Scan for the cell matching the given text and deliver its [x, y] coordinate at center. 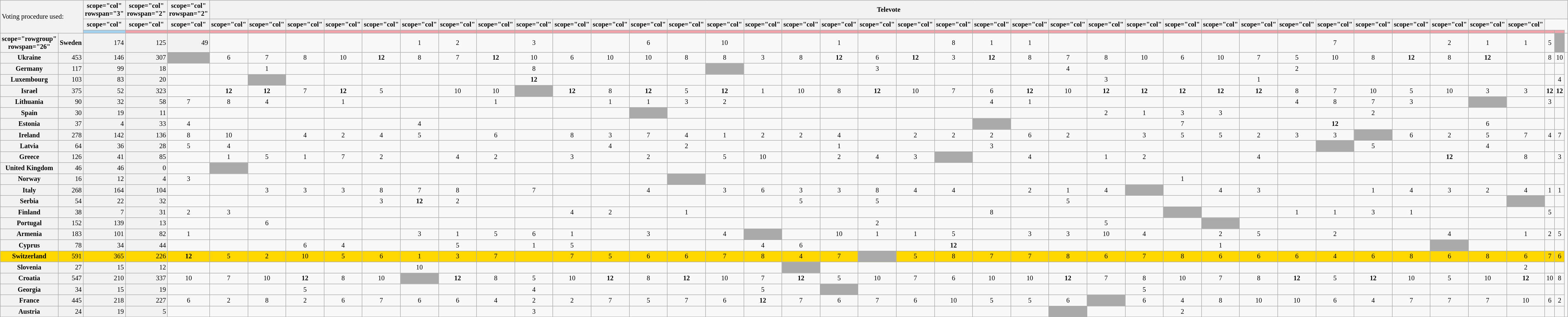
Ireland [29, 135]
Lithuania [29, 102]
37 [71, 124]
227 [147, 300]
139 [104, 223]
323 [147, 91]
16 [71, 179]
18 [147, 69]
136 [147, 135]
Slovenia [29, 267]
104 [147, 190]
Sweden [71, 43]
Voting procedure used: [42, 16]
99 [104, 69]
Televote [889, 10]
28 [147, 146]
30 [71, 113]
Estonia [29, 124]
103 [71, 80]
101 [104, 234]
453 [71, 58]
13 [147, 223]
Italy [29, 190]
54 [71, 201]
41 [104, 157]
33 [147, 124]
44 [147, 245]
52 [104, 91]
125 [147, 43]
591 [71, 256]
307 [147, 58]
scope="col" rowspan="3" [104, 10]
375 [71, 91]
268 [71, 190]
Germany [29, 69]
11 [147, 113]
278 [71, 135]
Armenia [29, 234]
Ukraine [29, 58]
0 [147, 168]
Cyprus [29, 245]
Norway [29, 179]
49 [189, 43]
78 [71, 245]
58 [147, 102]
226 [147, 256]
Switzerland [29, 256]
218 [104, 300]
117 [71, 69]
142 [104, 135]
85 [147, 157]
31 [147, 212]
164 [104, 190]
Israel [29, 91]
90 [71, 102]
365 [104, 256]
United Kingdom [29, 168]
445 [71, 300]
Portugal [29, 223]
Serbia [29, 201]
Finland [29, 212]
210 [104, 278]
547 [71, 278]
38 [71, 212]
126 [71, 157]
Luxembourg [29, 80]
France [29, 300]
Spain [29, 113]
183 [71, 234]
Austria [29, 311]
27 [71, 267]
174 [104, 43]
Croatia [29, 278]
82 [147, 234]
Greece [29, 157]
scope="rowgroup" rowspan="26" [29, 43]
22 [104, 201]
20 [147, 80]
337 [147, 278]
83 [104, 80]
Georgia [29, 289]
36 [104, 146]
146 [104, 58]
64 [71, 146]
24 [71, 311]
152 [71, 223]
Latvia [29, 146]
